Output the [X, Y] coordinate of the center of the cell containing the given text.  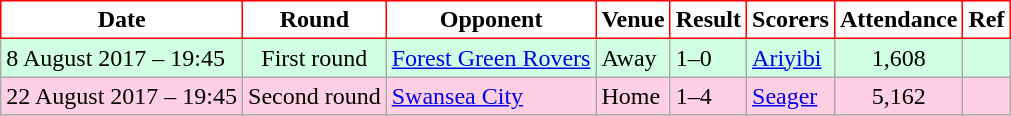
1–4 [708, 96]
Away [633, 58]
Ref [986, 20]
8 August 2017 – 19:45 [122, 58]
Result [708, 20]
Opponent [491, 20]
1–0 [708, 58]
Seager [791, 96]
Scorers [791, 20]
First round [315, 58]
1,608 [898, 58]
Swansea City [491, 96]
Ariyibi [791, 58]
Second round [315, 96]
Venue [633, 20]
Round [315, 20]
Forest Green Rovers [491, 58]
Home [633, 96]
Attendance [898, 20]
5,162 [898, 96]
Date [122, 20]
22 August 2017 – 19:45 [122, 96]
